Capture the cell that displays the provided text and extract its (X, Y) central coordinate. 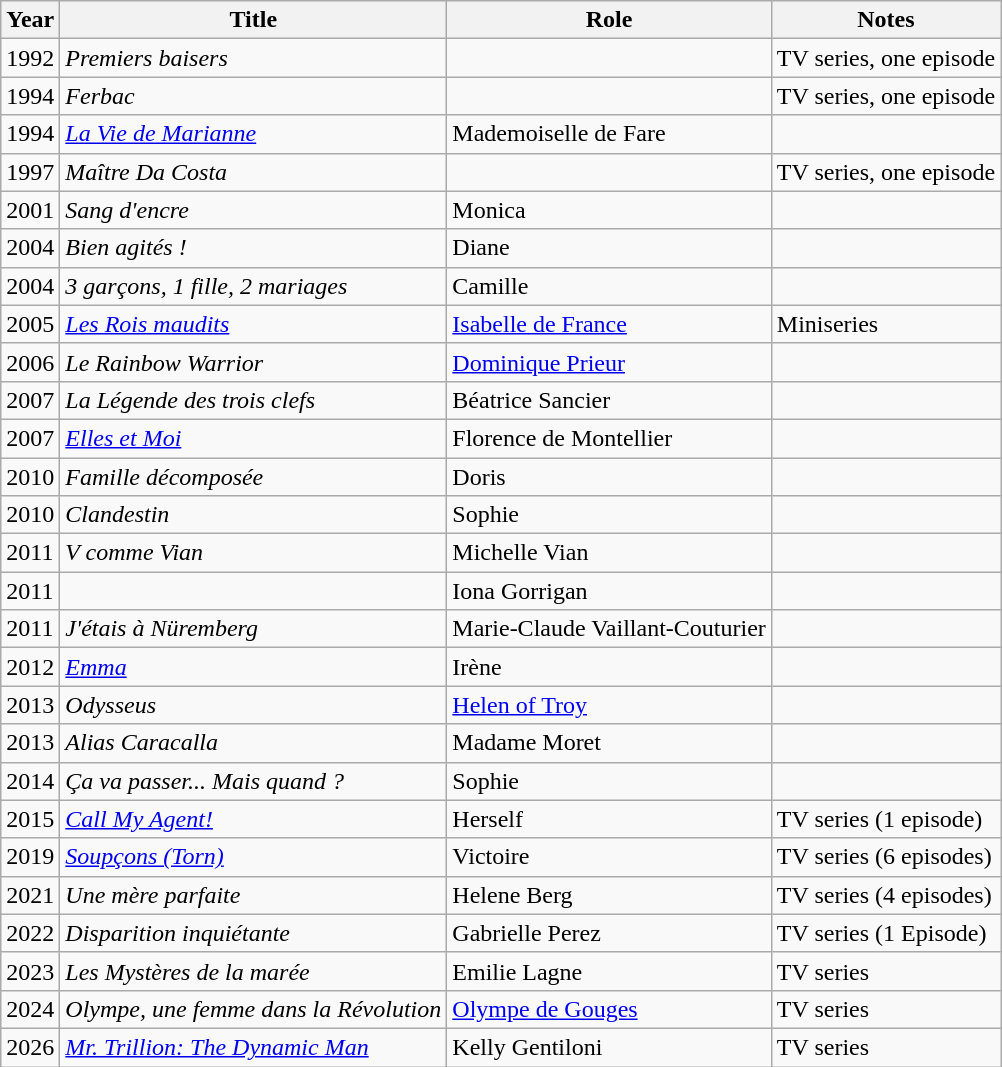
Ça va passer... Mais quand ? (254, 781)
Florence de Montellier (610, 438)
Maître Da Costa (254, 172)
2015 (30, 819)
2023 (30, 971)
Diane (610, 248)
Call My Agent! (254, 819)
Elles et Moi (254, 438)
1997 (30, 172)
Madame Moret (610, 743)
TV series (4 episodes) (886, 895)
2006 (30, 362)
2026 (30, 1047)
2005 (30, 324)
Béatrice Sancier (610, 400)
Isabelle de France (610, 324)
Les Mystères de la marée (254, 971)
Iona Gorrigan (610, 591)
Herself (610, 819)
Les Rois maudits (254, 324)
Title (254, 20)
TV series (6 episodes) (886, 857)
La Vie de Marianne (254, 134)
La Légende des trois clefs (254, 400)
2022 (30, 933)
2012 (30, 667)
Miniseries (886, 324)
Helen of Troy (610, 705)
Marie-Claude Vaillant-Couturier (610, 629)
Une mère parfaite (254, 895)
Soupçons (Torn) (254, 857)
V comme Vian (254, 553)
Gabrielle Perez (610, 933)
Kelly Gentiloni (610, 1047)
Doris (610, 477)
1992 (30, 58)
Bien agités ! (254, 248)
Michelle Vian (610, 553)
Mr. Trillion: The Dynamic Man (254, 1047)
2001 (30, 210)
Clandestin (254, 515)
Monica (610, 210)
Disparition inquiétante (254, 933)
Le Rainbow Warrior (254, 362)
Year (30, 20)
Emilie Lagne (610, 971)
2014 (30, 781)
2024 (30, 1009)
Famille décomposée (254, 477)
TV series (1 episode) (886, 819)
Helene Berg (610, 895)
3 garçons, 1 fille, 2 mariages (254, 286)
Olympe de Gouges (610, 1009)
Mademoiselle de Fare (610, 134)
Odysseus (254, 705)
Sang d'encre (254, 210)
Camille (610, 286)
J'étais à Nüremberg (254, 629)
Dominique Prieur (610, 362)
Irène (610, 667)
Role (610, 20)
Emma (254, 667)
2021 (30, 895)
Notes (886, 20)
Ferbac (254, 96)
Olympe, une femme dans la Révolution (254, 1009)
Premiers baisers (254, 58)
TV series (1 Episode) (886, 933)
Alias Caracalla (254, 743)
2019 (30, 857)
Victoire (610, 857)
